Search for the cell housing the specified text and yield its (x, y) center coordinate. 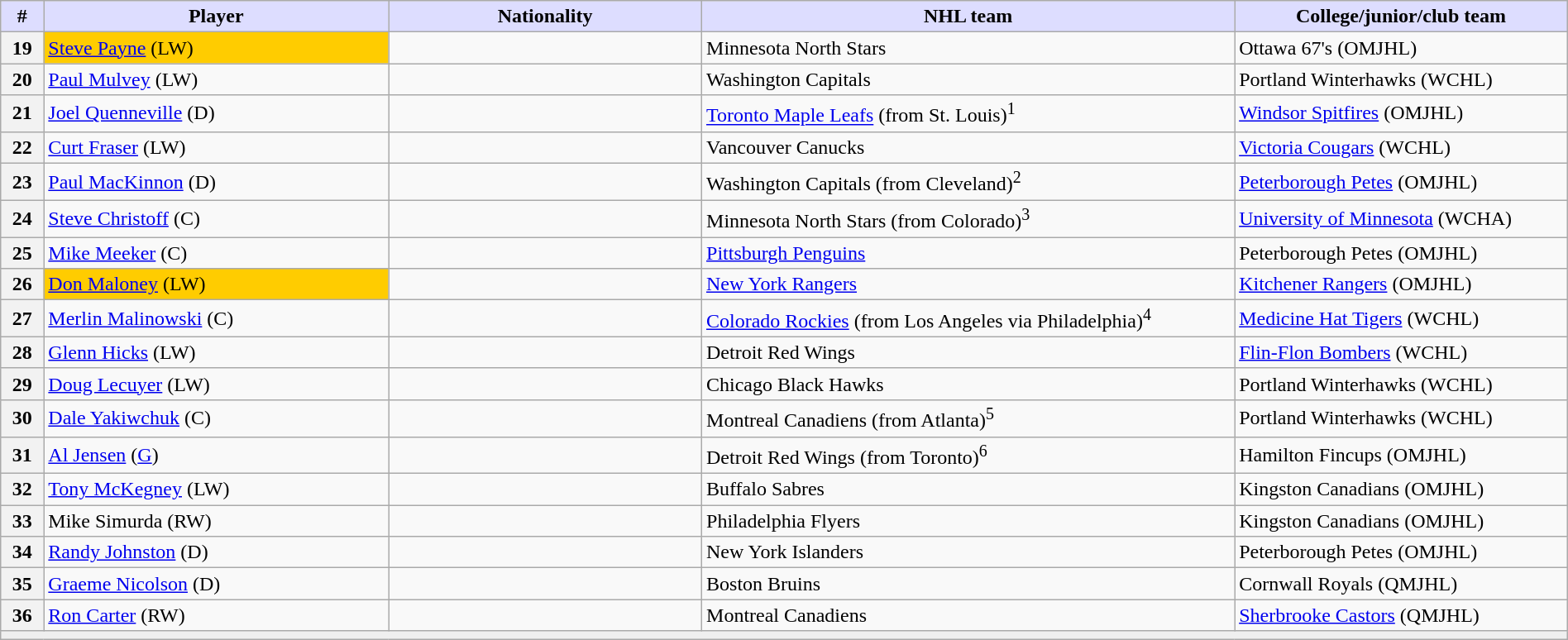
22 (22, 147)
33 (22, 521)
Merlin Malinowski (C) (217, 319)
University of Minnesota (WCHA) (1401, 218)
# (22, 17)
Victoria Cougars (WCHL) (1401, 147)
Sherbrooke Castors (QMJHL) (1401, 615)
Pittsburgh Penguins (968, 253)
Boston Bruins (968, 584)
34 (22, 552)
Cornwall Royals (QMJHL) (1401, 584)
28 (22, 352)
Windsor Spitfires (OMJHL) (1401, 114)
Montreal Canadiens (from Atlanta)5 (968, 418)
Minnesota North Stars (from Colorado)3 (968, 218)
35 (22, 584)
Nationality (546, 17)
Don Maloney (LW) (217, 284)
Paul Mulvey (LW) (217, 79)
Washington Capitals (from Cleveland)2 (968, 182)
NHL team (968, 17)
Tony McKegney (LW) (217, 490)
Flin-Flon Bombers (WCHL) (1401, 352)
Philadelphia Flyers (968, 521)
24 (22, 218)
Detroit Red Wings (from Toronto)6 (968, 455)
32 (22, 490)
Al Jensen (G) (217, 455)
Curt Fraser (LW) (217, 147)
Steve Christoff (C) (217, 218)
Ron Carter (RW) (217, 615)
Steve Payne (LW) (217, 48)
New York Rangers (968, 284)
Ottawa 67's (OMJHL) (1401, 48)
36 (22, 615)
Medicine Hat Tigers (WCHL) (1401, 319)
23 (22, 182)
Detroit Red Wings (968, 352)
21 (22, 114)
Randy Johnston (D) (217, 552)
Doug Lecuyer (LW) (217, 384)
29 (22, 384)
Paul MacKinnon (D) (217, 182)
27 (22, 319)
Buffalo Sabres (968, 490)
20 (22, 79)
31 (22, 455)
Vancouver Canucks (968, 147)
Toronto Maple Leafs (from St. Louis)1 (968, 114)
Mike Simurda (RW) (217, 521)
26 (22, 284)
Glenn Hicks (LW) (217, 352)
Washington Capitals (968, 79)
Kitchener Rangers (OMJHL) (1401, 284)
Graeme Nicolson (D) (217, 584)
Hamilton Fincups (OMJHL) (1401, 455)
Chicago Black Hawks (968, 384)
Joel Quenneville (D) (217, 114)
Montreal Canadiens (968, 615)
Player (217, 17)
30 (22, 418)
25 (22, 253)
Minnesota North Stars (968, 48)
College/junior/club team (1401, 17)
New York Islanders (968, 552)
Dale Yakiwchuk (C) (217, 418)
Mike Meeker (C) (217, 253)
Colorado Rockies (from Los Angeles via Philadelphia)4 (968, 319)
19 (22, 48)
